From the cell containing the given text, extract its center point as (x, y) coordinate. 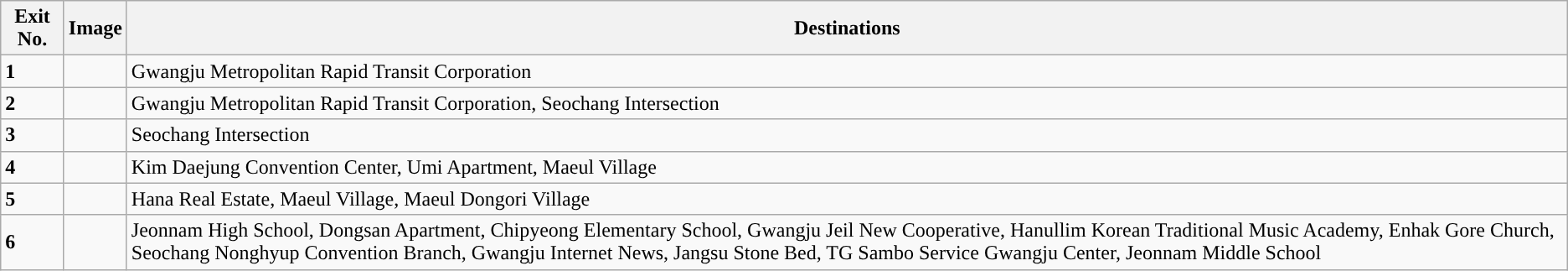
Exit No. (33, 29)
Seochang Intersection (847, 135)
Gwangju Metropolitan Rapid Transit Corporation, Seochang Intersection (847, 103)
4 (33, 167)
Destinations (847, 29)
Image (95, 29)
1 (33, 71)
5 (33, 199)
3 (33, 135)
Kim Daejung Convention Center, Umi Apartment, Maeul Village (847, 167)
6 (33, 242)
2 (33, 103)
Hana Real Estate, Maeul Village, Maeul Dongori Village (847, 199)
Gwangju Metropolitan Rapid Transit Corporation (847, 71)
